Find where the given text appears and provide that cell's center as [X, Y] coordinate. 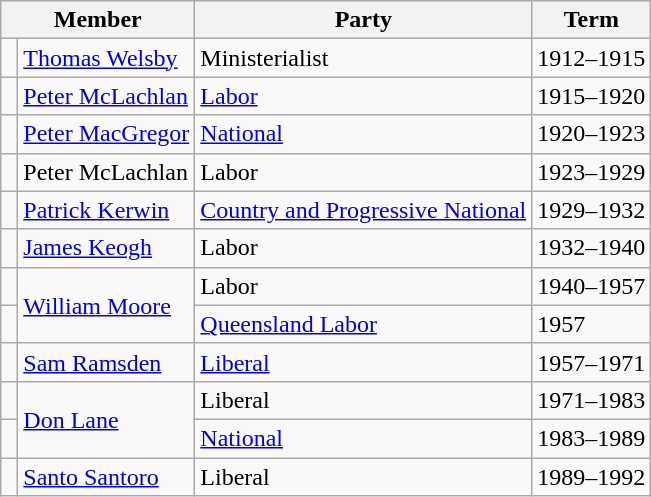
1923–1929 [592, 172]
Ministerialist [364, 58]
Sam Ramsden [106, 362]
Patrick Kerwin [106, 210]
1929–1932 [592, 210]
1912–1915 [592, 58]
Queensland Labor [364, 324]
Peter MacGregor [106, 134]
1940–1957 [592, 286]
Term [592, 20]
1983–1989 [592, 438]
1920–1923 [592, 134]
Don Lane [106, 419]
James Keogh [106, 248]
Country and Progressive National [364, 210]
Member [98, 20]
Santo Santoro [106, 477]
Thomas Welsby [106, 58]
Party [364, 20]
William Moore [106, 305]
1915–1920 [592, 96]
1971–1983 [592, 400]
1989–1992 [592, 477]
1957–1971 [592, 362]
1957 [592, 324]
1932–1940 [592, 248]
